For the text-containing cell, return its midpoint in [x, y] coordinate format. 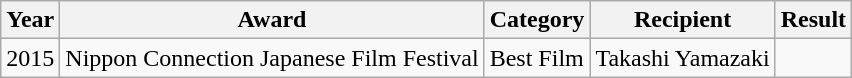
2015 [30, 58]
Result [813, 20]
Category [537, 20]
Takashi Yamazaki [682, 58]
Recipient [682, 20]
Award [272, 20]
Best Film [537, 58]
Year [30, 20]
Nippon Connection Japanese Film Festival [272, 58]
